Locate the cell with the specified text and output its [x, y] center coordinate. 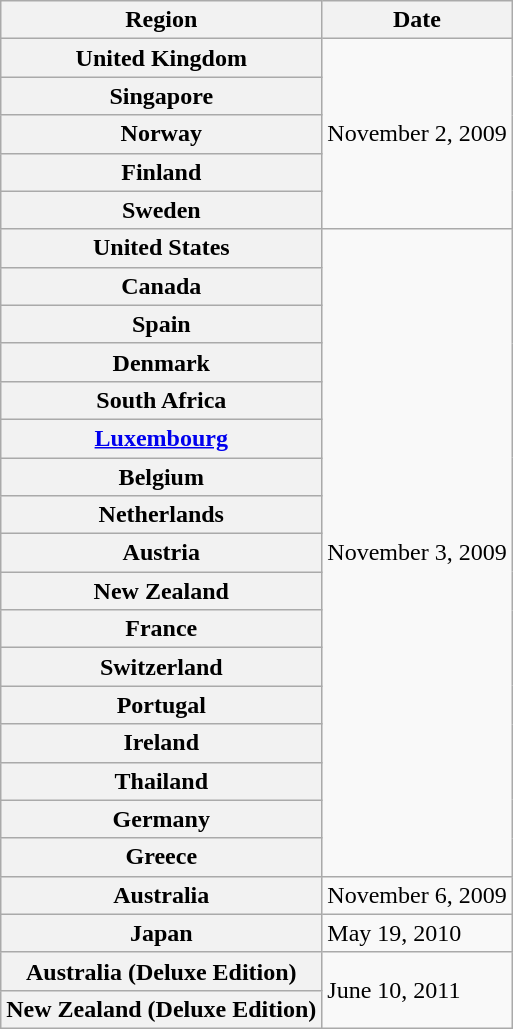
Region [162, 20]
Japan [162, 933]
Germany [162, 819]
United States [162, 248]
Denmark [162, 362]
Australia [162, 895]
Canada [162, 286]
Spain [162, 324]
Australia (Deluxe Edition) [162, 971]
Singapore [162, 96]
Portugal [162, 705]
Switzerland [162, 667]
November 2, 2009 [417, 134]
Date [417, 20]
South Africa [162, 400]
New Zealand [162, 591]
France [162, 629]
November 3, 2009 [417, 552]
Belgium [162, 477]
Greece [162, 857]
June 10, 2011 [417, 990]
May 19, 2010 [417, 933]
Austria [162, 553]
United Kingdom [162, 58]
Norway [162, 134]
Sweden [162, 210]
Thailand [162, 781]
Netherlands [162, 515]
November 6, 2009 [417, 895]
Finland [162, 172]
Luxembourg [162, 438]
New Zealand (Deluxe Edition) [162, 1009]
Ireland [162, 743]
